Provide the [x, y] coordinate of the cell's center where the given text is located.  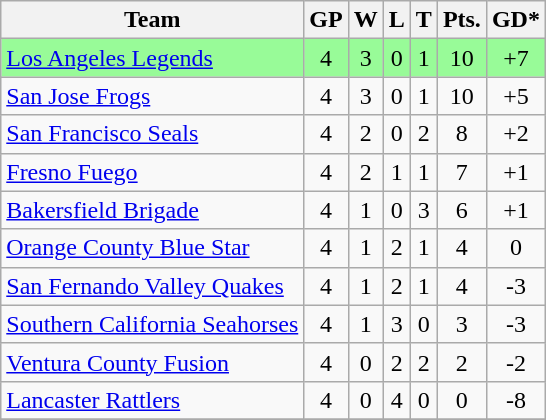
San Fernando Valley Quakes [152, 286]
6 [462, 210]
+7 [516, 58]
8 [462, 134]
Bakersfield Brigade [152, 210]
Lancaster Rattlers [152, 400]
L [396, 20]
Orange County Blue Star [152, 248]
W [366, 20]
Fresno Fuego [152, 172]
San Jose Frogs [152, 96]
7 [462, 172]
Los Angeles Legends [152, 58]
+5 [516, 96]
-2 [516, 362]
San Francisco Seals [152, 134]
Ventura County Fusion [152, 362]
Pts. [462, 20]
Team [152, 20]
GD* [516, 20]
GP [326, 20]
-8 [516, 400]
Southern California Seahorses [152, 324]
T [424, 20]
+2 [516, 134]
